Scan for the cell matching the given text and deliver its (x, y) coordinate at center. 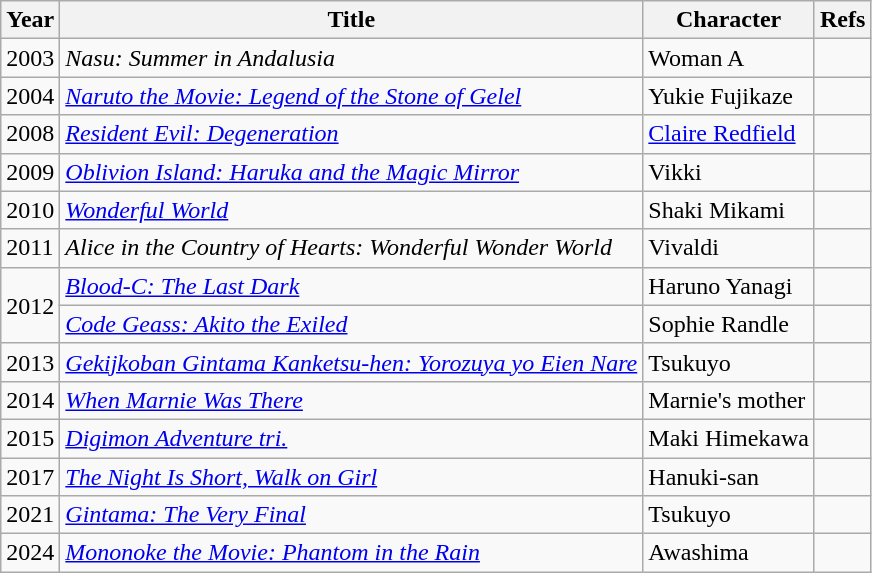
Claire Redfield (729, 134)
2009 (30, 172)
Oblivion Island: Haruka and the Magic Mirror (352, 172)
Sophie Randle (729, 324)
Shaki Mikami (729, 210)
Gintama: The Very Final (352, 515)
Haruno Yanagi (729, 286)
Yukie Fujikaze (729, 96)
Nasu: Summer in Andalusia (352, 58)
Character (729, 20)
Title (352, 20)
Digimon Adventure tri. (352, 438)
Refs (842, 20)
Alice in the Country of Hearts: Wonderful Wonder World (352, 248)
2014 (30, 400)
Vikki (729, 172)
Woman A (729, 58)
2008 (30, 134)
2011 (30, 248)
When Marnie Was There (352, 400)
Mononoke the Movie: Phantom in the Rain (352, 553)
Maki Himekawa (729, 438)
Vivaldi (729, 248)
2017 (30, 477)
The Night Is Short, Walk on Girl (352, 477)
Wonderful World (352, 210)
Year (30, 20)
2024 (30, 553)
2015 (30, 438)
Code Geass: Akito the Exiled (352, 324)
2003 (30, 58)
2004 (30, 96)
Marnie's mother (729, 400)
2021 (30, 515)
2012 (30, 305)
Hanuki-san (729, 477)
Naruto the Movie: Legend of the Stone of Gelel (352, 96)
Blood-C: The Last Dark (352, 286)
Gekijkoban Gintama Kanketsu-hen: Yorozuya yo Eien Nare (352, 362)
2010 (30, 210)
2013 (30, 362)
Resident Evil: Degeneration (352, 134)
Awashima (729, 553)
